Determine the (X, Y) coordinate at the center of the cell enclosing the given text.  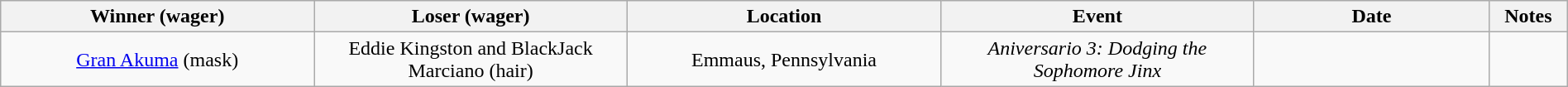
Winner (wager) (157, 17)
Location (784, 17)
Gran Akuma (mask) (157, 60)
Event (1097, 17)
Emmaus, Pennsylvania (784, 60)
Notes (1528, 17)
Eddie Kingston and BlackJack Marciano (hair) (471, 60)
Loser (wager) (471, 17)
Date (1371, 17)
Aniversario 3: Dodging the Sophomore Jinx (1097, 60)
